Search for the cell housing the specified text and yield its (x, y) center coordinate. 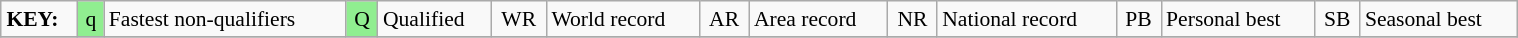
q (91, 19)
PB (1138, 19)
SB (1338, 19)
NR (912, 19)
KEY: (40, 19)
Personal best (1238, 19)
Fastest non-qualifiers (225, 19)
National record (1026, 19)
WR (518, 19)
Qualified (434, 19)
Area record (818, 19)
Q (362, 19)
Seasonal best (1438, 19)
AR (724, 19)
World record (622, 19)
